Return the [X, Y] coordinate for the center point of the cell that contains the specified text.  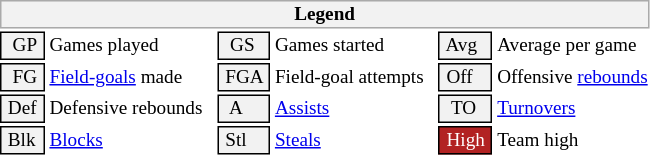
Games started [354, 46]
Blocks [131, 140]
Offensive rebounds [573, 77]
High [466, 140]
Avg [466, 46]
Def [22, 108]
GS [244, 46]
Blk [22, 140]
Stl [244, 140]
Field-goal attempts [354, 77]
Assists [354, 108]
Steals [354, 140]
A [244, 108]
Field-goals made [131, 77]
FG [22, 77]
Legend [324, 14]
Average per game [573, 46]
Defensive rebounds [131, 108]
Turnovers [573, 108]
Off [466, 77]
TO [466, 108]
Team high [573, 140]
GP [22, 46]
FGA [244, 77]
Games played [131, 46]
